Search for the cell housing the specified text and yield its [X, Y] center coordinate. 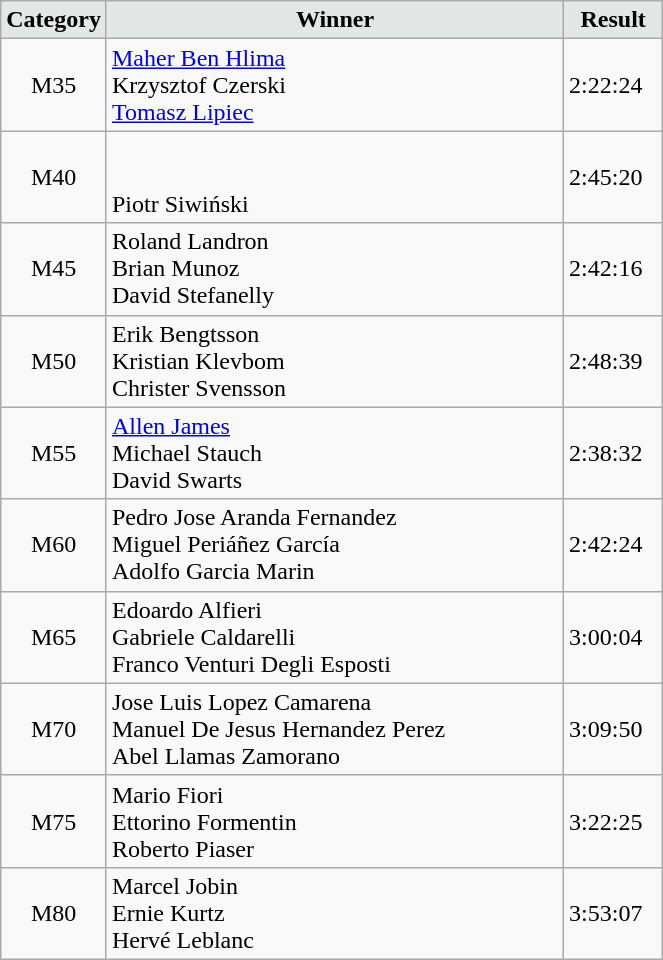
Category [54, 20]
Jose Luis Lopez Camarena Manuel De Jesus Hernandez Perez Abel Llamas Zamorano [334, 729]
Maher Ben Hlima Krzysztof Czerski Tomasz Lipiec [334, 85]
Allen James Michael Stauch David Swarts [334, 453]
M65 [54, 637]
M60 [54, 545]
M70 [54, 729]
Result [614, 20]
2:22:24 [614, 85]
M35 [54, 85]
3:09:50 [614, 729]
2:38:32 [614, 453]
Edoardo Alfieri Gabriele Caldarelli Franco Venturi Degli Esposti [334, 637]
M55 [54, 453]
2:45:20 [614, 177]
M75 [54, 821]
2:42:16 [614, 269]
Roland Landron Brian Munoz David Stefanelly [334, 269]
Piotr Siwiński [334, 177]
M50 [54, 361]
M45 [54, 269]
2:42:24 [614, 545]
M40 [54, 177]
Marcel Jobin Ernie Kurtz Hervé Leblanc [334, 913]
Mario Fiori Ettorino Formentin Roberto Piaser [334, 821]
3:22:25 [614, 821]
M80 [54, 913]
3:53:07 [614, 913]
Erik Bengtsson Kristian Klevbom Christer Svensson [334, 361]
3:00:04 [614, 637]
2:48:39 [614, 361]
Pedro Jose Aranda Fernandez Miguel Periáñez García Adolfo Garcia Marin [334, 545]
Winner [334, 20]
